Extract the [X, Y] coordinate from the center of the cell holding the provided text.  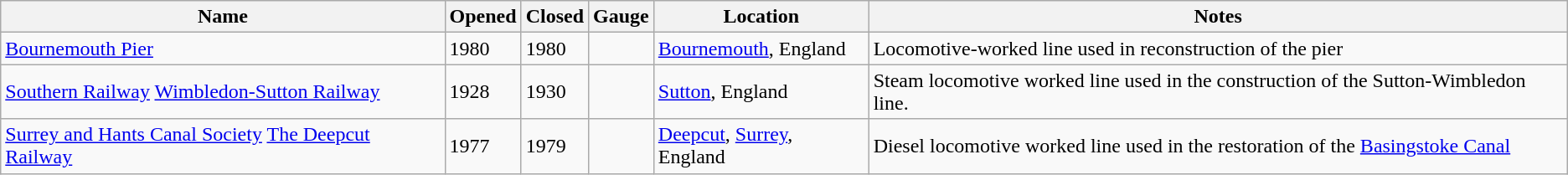
Steam locomotive worked line used in the construction of the Sutton-Wimbledon line. [1218, 92]
Locomotive-worked line used in reconstruction of the pier [1218, 49]
Diesel locomotive worked line used in the restoration of the Basingstoke Canal [1218, 146]
Bournemouth Pier [223, 49]
Southern Railway Wimbledon-Sutton Railway [223, 92]
Closed [554, 17]
1930 [554, 92]
1928 [482, 92]
Notes [1218, 17]
Gauge [622, 17]
1979 [554, 146]
1977 [482, 146]
Location [761, 17]
Sutton, England [761, 92]
Name [223, 17]
Bournemouth, England [761, 49]
Opened [482, 17]
Surrey and Hants Canal Society The Deepcut Railway [223, 146]
Deepcut, Surrey, England [761, 146]
